Find where the given text appears and provide that cell's center as [x, y] coordinate. 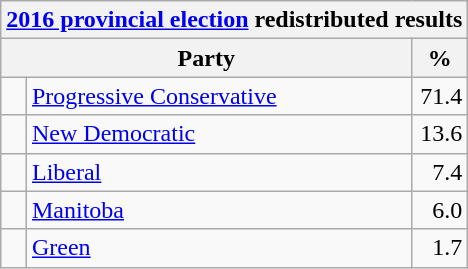
% [440, 58]
Progressive Conservative [218, 96]
Green [218, 248]
71.4 [440, 96]
Manitoba [218, 210]
1.7 [440, 248]
2016 provincial election redistributed results [234, 20]
13.6 [440, 134]
Party [206, 58]
6.0 [440, 210]
7.4 [440, 172]
New Democratic [218, 134]
Liberal [218, 172]
